Find where the given text appears and provide that cell's center as (x, y) coordinate. 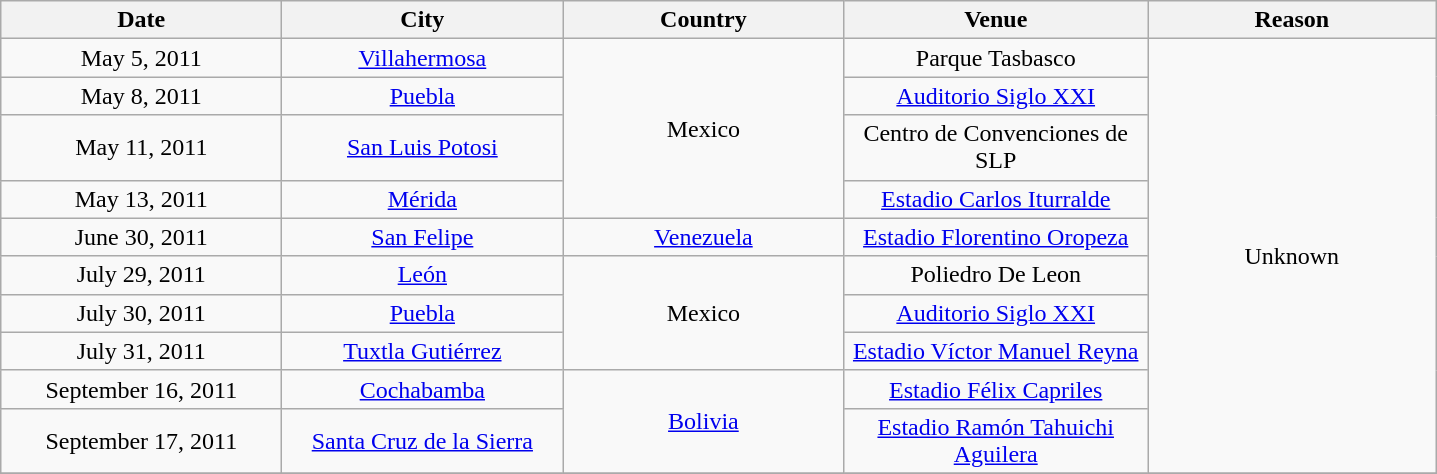
Mérida (422, 199)
City (422, 20)
Poliedro De Leon (996, 275)
Reason (1292, 20)
May 5, 2011 (142, 58)
May 11, 2011 (142, 148)
León (422, 275)
Tuxtla Gutiérrez (422, 351)
July 31, 2011 (142, 351)
Cochabamba (422, 389)
June 30, 2011 (142, 237)
Estadio Víctor Manuel Reyna (996, 351)
Date (142, 20)
July 29, 2011 (142, 275)
May 13, 2011 (142, 199)
Estadio Carlos Iturralde (996, 199)
San Felipe (422, 237)
Unknown (1292, 256)
Estadio Ramón Tahuichi Aguilera (996, 440)
May 8, 2011 (142, 96)
Venezuela (704, 237)
September 17, 2011 (142, 440)
July 30, 2011 (142, 313)
Country (704, 20)
Parque Tasbasco (996, 58)
Estadio Florentino Oropeza (996, 237)
Bolivia (704, 422)
Santa Cruz de la Sierra (422, 440)
September 16, 2011 (142, 389)
Estadio Félix Capriles (996, 389)
Venue (996, 20)
Centro de Convenciones de SLP (996, 148)
Villahermosa (422, 58)
San Luis Potosi (422, 148)
